From the cell containing the given text, extract its center point as [X, Y] coordinate. 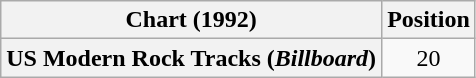
20 [429, 58]
US Modern Rock Tracks (Billboard) [192, 58]
Position [429, 20]
Chart (1992) [192, 20]
